Find where the given text appears and provide that cell's center as (X, Y) coordinate. 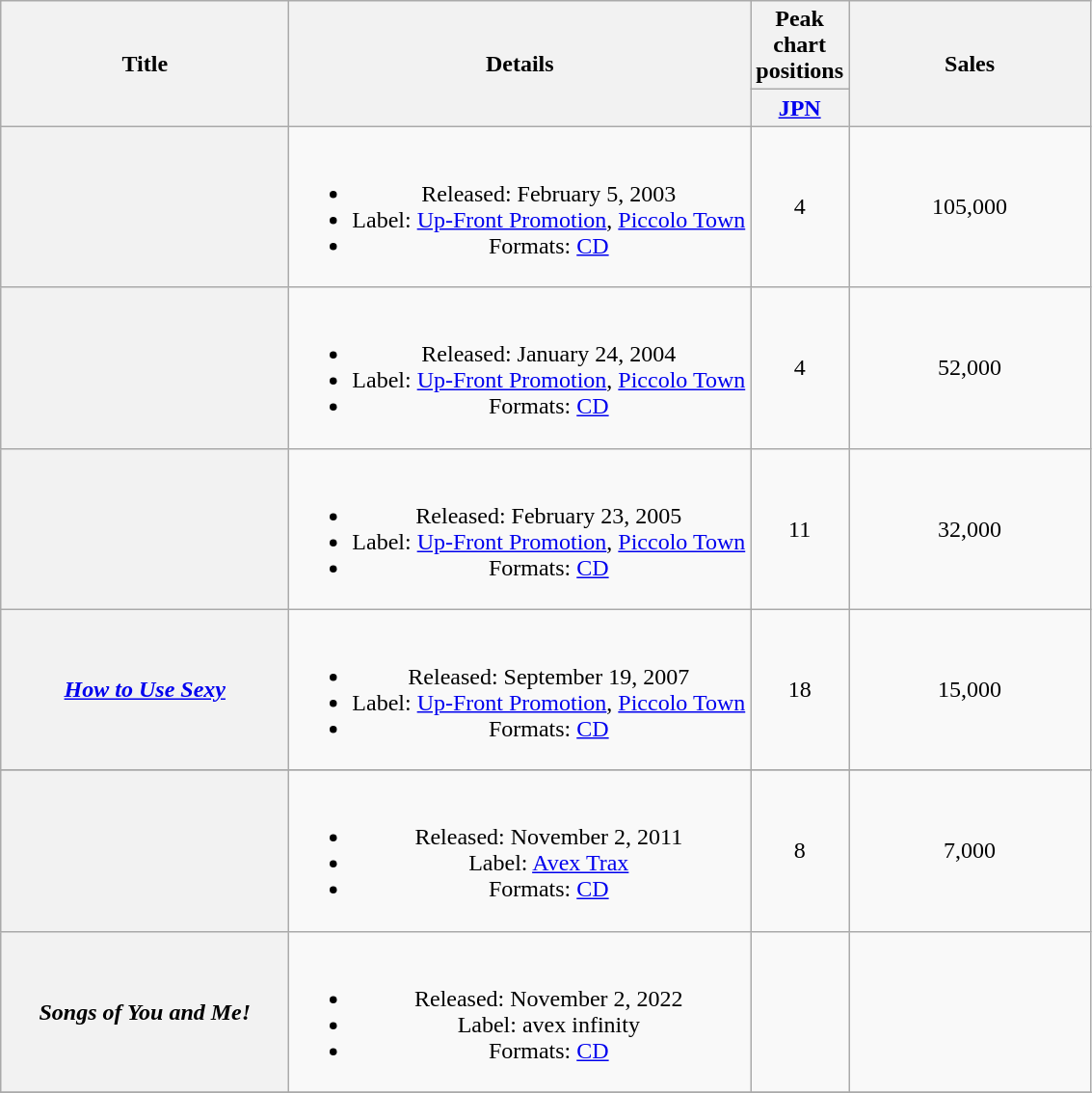
Released: November 2, 2011Label: Avex TraxFormats: CD (520, 850)
Released: September 19, 2007Label: Up-Front Promotion, Piccolo TownFormats: CD (520, 690)
Released: January 24, 2004Label: Up-Front Promotion, Piccolo TownFormats: CD (520, 368)
How to Use Sexy (145, 690)
7,000 (970, 850)
Peak chart positions (800, 45)
Details (520, 64)
Songs of You and Me! (145, 1012)
105,000 (970, 206)
Released: February 5, 2003Label: Up-Front Promotion, Piccolo TownFormats: CD (520, 206)
15,000 (970, 690)
52,000 (970, 368)
8 (800, 850)
32,000 (970, 528)
Released: February 23, 2005Label: Up-Front Promotion, Piccolo TownFormats: CD (520, 528)
JPN (800, 108)
11 (800, 528)
18 (800, 690)
Released: November 2, 2022Label: avex infinityFormats: CD (520, 1012)
Title (145, 64)
Sales (970, 64)
